Pinpoint the cell where the given text exists, returning its (x, y) midpoint coordinate. 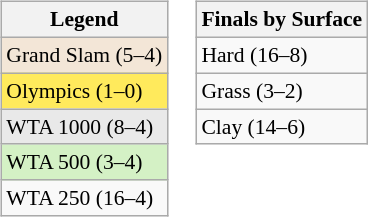
WTA 500 (3–4) (84, 162)
Finals by Surface (282, 20)
Clay (14–6) (282, 127)
Hard (16–8) (282, 55)
Legend (84, 20)
WTA 250 (16–4) (84, 198)
WTA 1000 (8–4) (84, 127)
Grass (3–2) (282, 91)
Olympics (1–0) (84, 91)
Grand Slam (5–4) (84, 55)
